Output the (X, Y) coordinate of the center of the cell containing the given text.  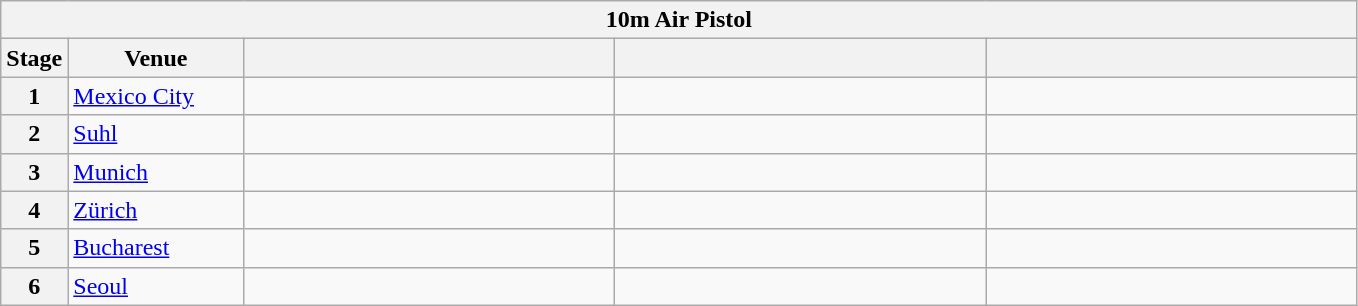
3 (34, 172)
5 (34, 248)
Munich (156, 172)
Bucharest (156, 248)
1 (34, 96)
Venue (156, 58)
Suhl (156, 134)
Mexico City (156, 96)
Seoul (156, 286)
Stage (34, 58)
4 (34, 210)
10m Air Pistol (679, 20)
2 (34, 134)
6 (34, 286)
Zürich (156, 210)
